Search for the cell housing the specified text and yield its (x, y) center coordinate. 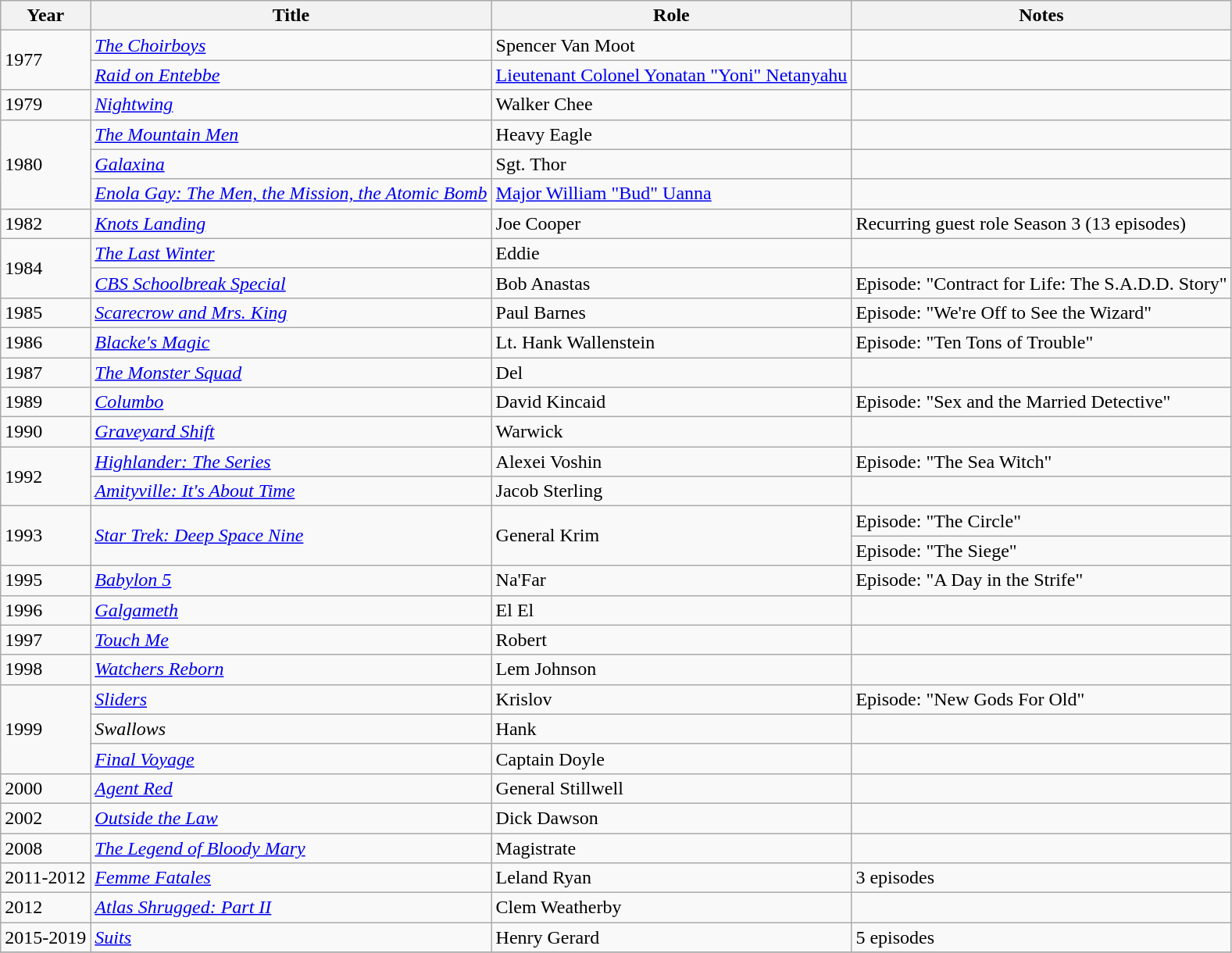
Year (45, 16)
Heavy Eagle (672, 134)
The Legend of Bloody Mary (291, 848)
Scarecrow and Mrs. King (291, 312)
1984 (45, 268)
Paul Barnes (672, 312)
Notes (1041, 16)
1980 (45, 164)
Hank (672, 729)
Episode: "New Gods For Old" (1041, 699)
Alexei Voshin (672, 462)
Galaxina (291, 164)
Joe Cooper (672, 223)
2002 (45, 818)
Krislov (672, 699)
Spencer Van Moot (672, 45)
General Krim (672, 536)
Suits (291, 937)
Blacke's Magic (291, 342)
Bob Anastas (672, 283)
1995 (45, 580)
Leland Ryan (672, 878)
Sgt. Thor (672, 164)
The Last Winter (291, 253)
Episode: "Sex and the Married Detective" (1041, 402)
Columbo (291, 402)
Lem Johnson (672, 669)
Touch Me (291, 640)
1989 (45, 402)
2015-2019 (45, 937)
Lieutenant Colonel Yonatan "Yoni" Netanyahu (672, 75)
1985 (45, 312)
Eddie (672, 253)
1982 (45, 223)
1987 (45, 373)
The Mountain Men (291, 134)
Captain Doyle (672, 758)
Episode: "Contract for Life: The S.A.D.D. Story" (1041, 283)
Dick Dawson (672, 818)
Enola Gay: The Men, the Mission, the Atomic Bomb (291, 194)
Graveyard Shift (291, 432)
Watchers Reborn (291, 669)
Outside the Law (291, 818)
David Kincaid (672, 402)
Episode: "The Sea Witch" (1041, 462)
2012 (45, 908)
Magistrate (672, 848)
Amityville: It's About Time (291, 491)
Title (291, 16)
Highlander: The Series (291, 462)
Role (672, 16)
The Choirboys (291, 45)
Major William "Bud" Uanna (672, 194)
Agent Red (291, 788)
Robert (672, 640)
Episode: "The Circle" (1041, 521)
Femme Fatales (291, 878)
Jacob Sterling (672, 491)
Episode: "Ten Tons of Trouble" (1041, 342)
1993 (45, 536)
Na'Far (672, 580)
Raid on Entebbe (291, 75)
Babylon 5 (291, 580)
1990 (45, 432)
1997 (45, 640)
General Stillwell (672, 788)
Episode: "The Siege" (1041, 551)
2011-2012 (45, 878)
Knots Landing (291, 223)
1998 (45, 669)
El El (672, 610)
Lt. Hank Wallenstein (672, 342)
3 episodes (1041, 878)
Star Trek: Deep Space Nine (291, 536)
Episode: "A Day in the Strife" (1041, 580)
Atlas Shrugged: Part II (291, 908)
Final Voyage (291, 758)
1986 (45, 342)
1977 (45, 60)
Henry Gerard (672, 937)
Recurring guest role Season 3 (13 episodes) (1041, 223)
Swallows (291, 729)
2000 (45, 788)
1992 (45, 476)
1999 (45, 729)
Sliders (291, 699)
CBS Schoolbreak Special (291, 283)
Episode: "We're Off to See the Wizard" (1041, 312)
Warwick (672, 432)
2008 (45, 848)
Galgameth (291, 610)
Nightwing (291, 105)
1979 (45, 105)
Del (672, 373)
Clem Weatherby (672, 908)
The Monster Squad (291, 373)
1996 (45, 610)
5 episodes (1041, 937)
Walker Chee (672, 105)
